Output the [X, Y] coordinate of the center of the cell containing the given text.  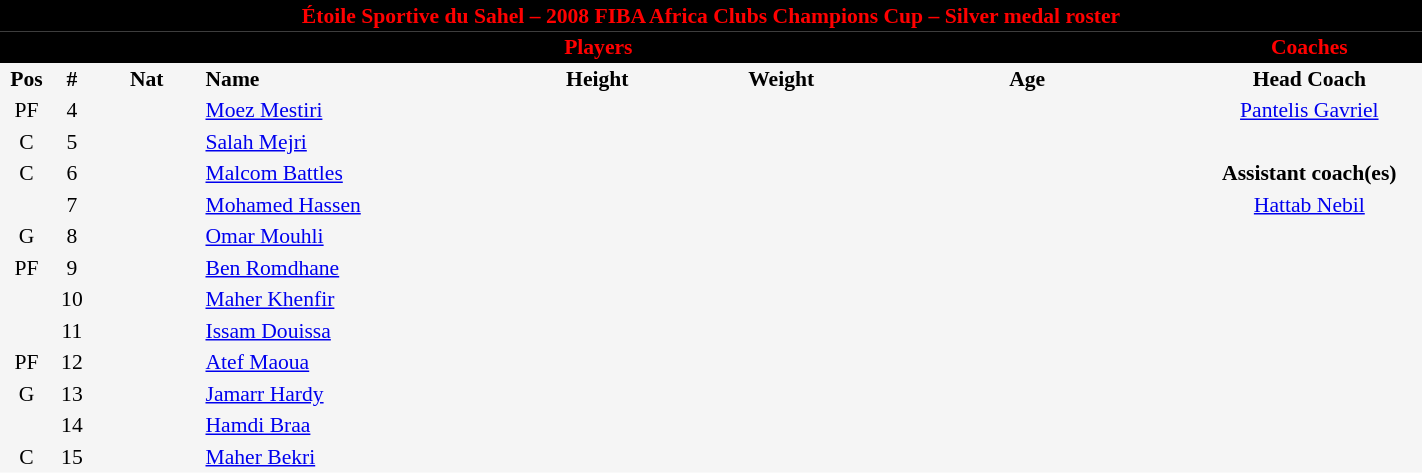
Players [598, 48]
11 [72, 331]
Nat [147, 79]
4 [72, 110]
10 [72, 300]
Malcom Battles [346, 174]
Issam Douissa [346, 331]
6 [72, 174]
Weight [782, 79]
Atef Maoua [346, 362]
7 [72, 205]
8 [72, 236]
12 [72, 362]
Mohamed Hassen [346, 205]
Jamarr Hardy [346, 394]
13 [72, 394]
Height [598, 79]
Omar Mouhli [346, 236]
# [72, 79]
Head Coach [1310, 79]
5 [72, 142]
Étoile Sportive du Sahel – 2008 FIBA Africa Clubs Champions Cup – Silver medal roster [711, 16]
Name [346, 79]
Hamdi Braa [346, 426]
Ben Romdhane [346, 268]
Pos [26, 79]
Coaches [1310, 48]
Pantelis Gavriel [1310, 110]
Maher Khenfir [346, 300]
Salah Mejri [346, 142]
Age [1028, 79]
Moez Mestiri [346, 110]
Hattab Nebil [1310, 205]
15 [72, 457]
Assistant coach(es) [1310, 174]
Maher Bekri [346, 457]
14 [72, 426]
9 [72, 268]
